Detect which cell encompasses the target text, then output its (x, y) center coordinate. 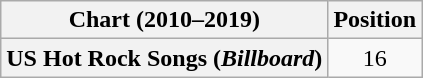
Position (375, 20)
US Hot Rock Songs (Billboard) (164, 58)
Chart (2010–2019) (164, 20)
16 (375, 58)
